Capture the cell that displays the provided text and extract its (X, Y) central coordinate. 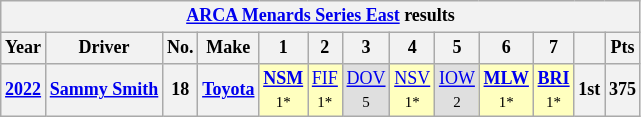
Make (228, 48)
Sammy Smith (104, 90)
5 (458, 48)
FIF1* (326, 90)
BRI1* (554, 90)
6 (506, 48)
NSV1* (412, 90)
1 (284, 48)
3 (366, 48)
Year (24, 48)
18 (180, 90)
ARCA Menards Series East results (321, 16)
1st (590, 90)
IOW2 (458, 90)
2022 (24, 90)
DOV5 (366, 90)
Toyota (228, 90)
4 (412, 48)
NSM1* (284, 90)
Pts (623, 48)
Driver (104, 48)
7 (554, 48)
375 (623, 90)
2 (326, 48)
No. (180, 48)
MLW1* (506, 90)
